Detect which cell encompasses the target text, then output its (X, Y) center coordinate. 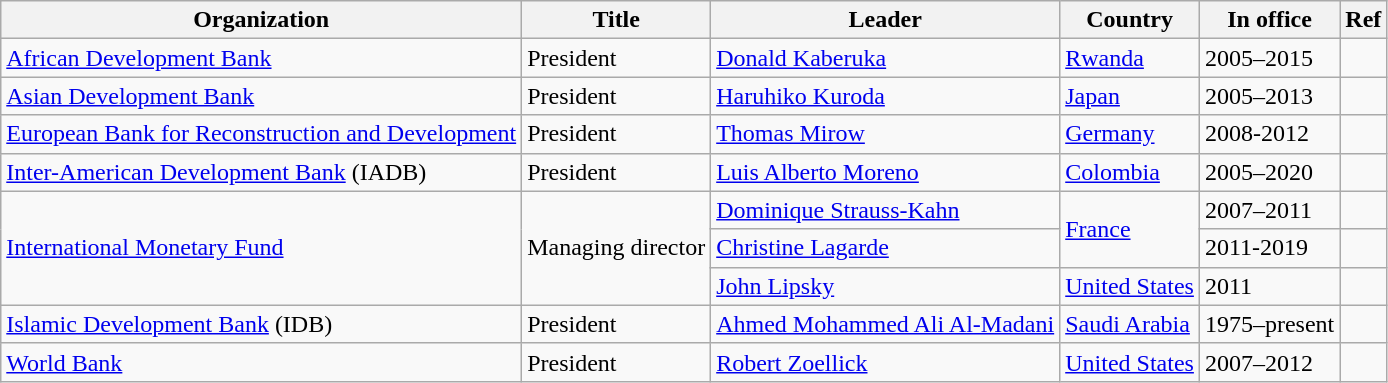
Leader (886, 20)
European Bank for Reconstruction and Development (262, 134)
Colombia (1130, 172)
Organization (262, 20)
Ref (1364, 20)
2005–2020 (1269, 172)
Haruhiko Kuroda (886, 96)
Thomas Mirow (886, 134)
African Development Bank (262, 58)
Managing director (616, 248)
Luis Alberto Moreno (886, 172)
Japan (1130, 96)
2011 (1269, 286)
Dominique Strauss-Kahn (886, 210)
Donald Kaberuka (886, 58)
2005–2015 (1269, 58)
Germany (1130, 134)
2005–2013 (1269, 96)
In office (1269, 20)
Ahmed Mohammed Ali Al-Madani (886, 324)
France (1130, 229)
World Bank (262, 362)
Title (616, 20)
Country (1130, 20)
Islamic Development Bank (IDB) (262, 324)
Asian Development Bank (262, 96)
Saudi Arabia (1130, 324)
1975–present (1269, 324)
Rwanda (1130, 58)
2007–2012 (1269, 362)
Robert Zoellick (886, 362)
Inter-American Development Bank (IADB) (262, 172)
2007–2011 (1269, 210)
2008-2012 (1269, 134)
International Monetary Fund (262, 248)
2011-2019 (1269, 248)
Christine Lagarde (886, 248)
John Lipsky (886, 286)
